Find where the given text appears and provide that cell's center as (x, y) coordinate. 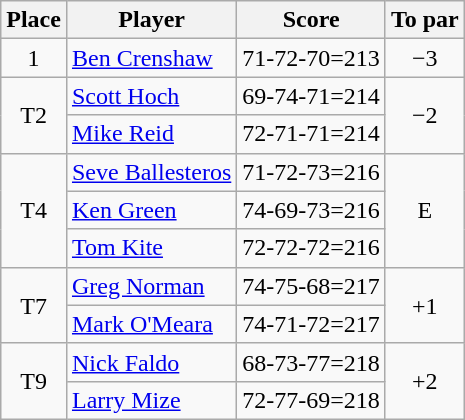
+2 (424, 381)
Player (151, 20)
71-72-70=213 (312, 58)
Ken Green (151, 210)
72-71-71=214 (312, 134)
74-75-68=217 (312, 286)
−3 (424, 58)
71-72-73=216 (312, 172)
+1 (424, 305)
T9 (34, 381)
69-74-71=214 (312, 96)
Ben Crenshaw (151, 58)
Larry Mize (151, 400)
To par (424, 20)
74-69-73=216 (312, 210)
T2 (34, 115)
72-72-72=216 (312, 248)
Nick Faldo (151, 362)
Scott Hoch (151, 96)
72-77-69=218 (312, 400)
Greg Norman (151, 286)
Tom Kite (151, 248)
74-71-72=217 (312, 324)
−2 (424, 115)
E (424, 210)
T7 (34, 305)
Mark O'Meara (151, 324)
Mike Reid (151, 134)
68-73-77=218 (312, 362)
1 (34, 58)
T4 (34, 210)
Place (34, 20)
Score (312, 20)
Seve Ballesteros (151, 172)
